Detect which cell encompasses the target text, then output its (X, Y) center coordinate. 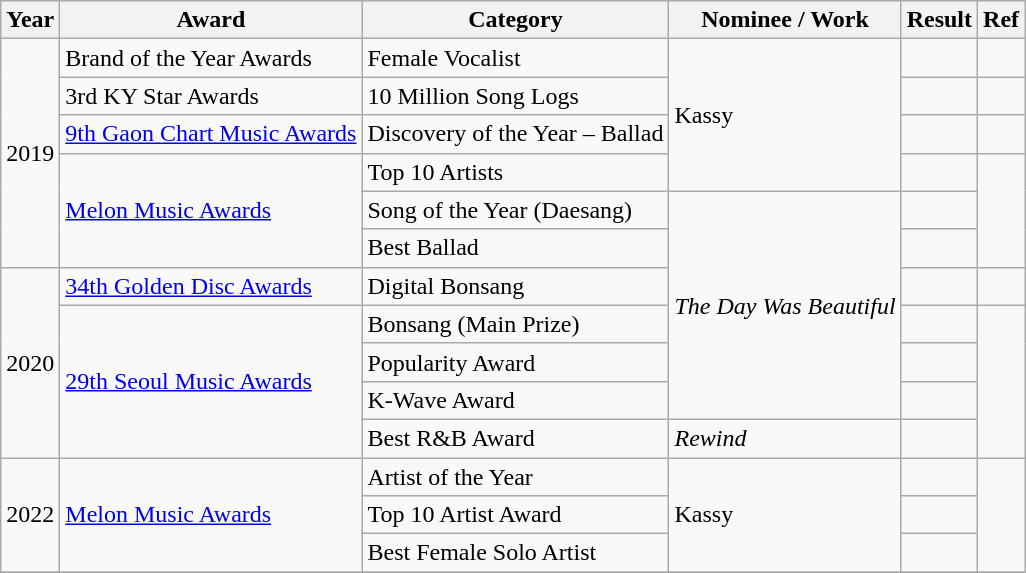
Ref (1002, 20)
Top 10 Artists (516, 172)
2020 (30, 362)
10 Million Song Logs (516, 96)
Nominee / Work (785, 20)
29th Seoul Music Awards (211, 381)
3rd KY Star Awards (211, 96)
Popularity Award (516, 362)
Best R&B Award (516, 438)
34th Golden Disc Awards (211, 286)
Year (30, 20)
Artist of the Year (516, 477)
2019 (30, 153)
Brand of the Year Awards (211, 58)
9th Gaon Chart Music Awards (211, 134)
K-Wave Award (516, 400)
Best Ballad (516, 248)
Category (516, 20)
2022 (30, 515)
Best Female Solo Artist (516, 553)
The Day Was Beautiful (785, 305)
Digital Bonsang (516, 286)
Bonsang (Main Prize) (516, 324)
Female Vocalist (516, 58)
Discovery of the Year – Ballad (516, 134)
Rewind (785, 438)
Result (939, 20)
Award (211, 20)
Top 10 Artist Award (516, 515)
Song of the Year (Daesang) (516, 210)
